Return [x, y] of the center of cell containing provided text 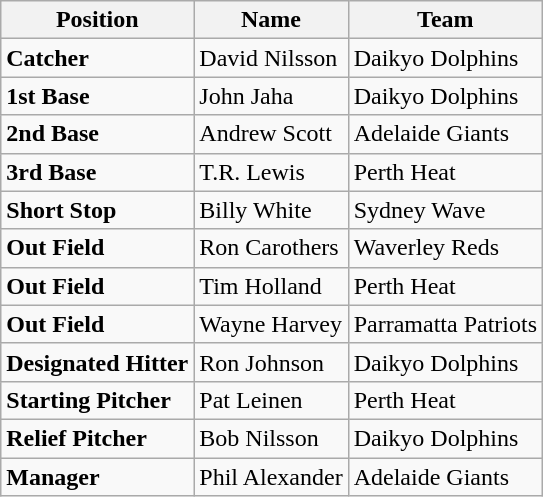
Ron Johnson [271, 362]
Pat Leinen [271, 400]
1st Base [98, 96]
Team [445, 20]
Name [271, 20]
Catcher [98, 58]
Andrew Scott [271, 134]
Short Stop [98, 210]
Designated Hitter [98, 362]
Starting Pitcher [98, 400]
Tim Holland [271, 286]
Phil Alexander [271, 477]
2nd Base [98, 134]
David Nilsson [271, 58]
Bob Nilsson [271, 438]
Waverley Reds [445, 248]
Wayne Harvey [271, 324]
Billy White [271, 210]
Position [98, 20]
John Jaha [271, 96]
Ron Carothers [271, 248]
Relief Pitcher [98, 438]
Manager [98, 477]
T.R. Lewis [271, 172]
Sydney Wave [445, 210]
3rd Base [98, 172]
Parramatta Patriots [445, 324]
